Return the [X, Y] coordinate for the center point of the cell that contains the specified text.  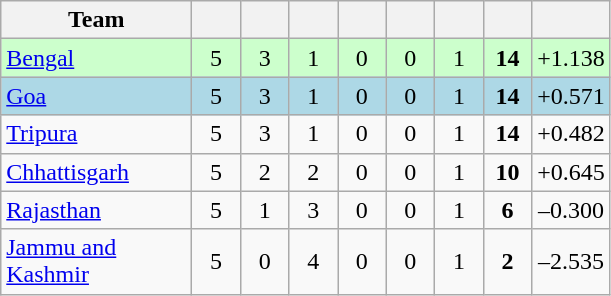
Chhattisgarh [96, 172]
Team [96, 20]
+1.138 [572, 58]
4 [314, 262]
–2.535 [572, 262]
Goa [96, 96]
6 [508, 210]
–0.300 [572, 210]
Bengal [96, 58]
+0.482 [572, 134]
Jammu and Kashmir [96, 262]
Tripura [96, 134]
+0.571 [572, 96]
+0.645 [572, 172]
10 [508, 172]
Rajasthan [96, 210]
